Capture the cell that displays the provided text and extract its [X, Y] central coordinate. 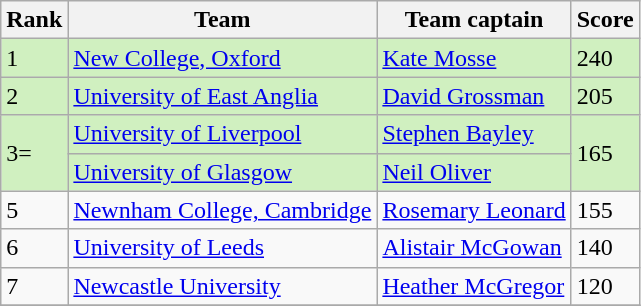
University of Liverpool [222, 134]
6 [34, 248]
Heather McGregor [474, 286]
Score [605, 20]
120 [605, 286]
1 [34, 58]
240 [605, 58]
David Grossman [474, 96]
205 [605, 96]
Rosemary Leonard [474, 210]
University of East Anglia [222, 96]
7 [34, 286]
University of Glasgow [222, 172]
5 [34, 210]
3= [34, 153]
New College, Oxford [222, 58]
Stephen Bayley [474, 134]
155 [605, 210]
Team captain [474, 20]
140 [605, 248]
University of Leeds [222, 248]
Neil Oliver [474, 172]
Newcastle University [222, 286]
Rank [34, 20]
Team [222, 20]
2 [34, 96]
Alistair McGowan [474, 248]
Newnham College, Cambridge [222, 210]
Kate Mosse [474, 58]
165 [605, 153]
